Identify which cell holds the provided text, then report its [X, Y] central coordinate. 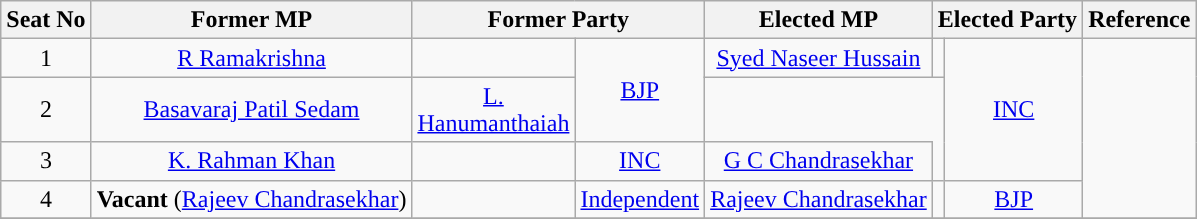
Basavaraj Patil Sedam [252, 110]
Elected MP [819, 20]
Elected Party [1007, 20]
4 [46, 199]
Reference [1140, 20]
Independent [640, 199]
Former Party [558, 20]
Syed Naseer Hussain [819, 58]
2 [46, 110]
R Ramakrishna [252, 58]
G C Chandrasekhar [819, 161]
Seat No [46, 20]
Vacant (Rajeev Chandrasekhar) [252, 199]
Rajeev Chandrasekhar [819, 199]
K. Rahman Khan [252, 161]
1 [46, 58]
Former MP [252, 20]
3 [46, 161]
L. Hanumanthaiah [494, 110]
